Return the (x, y) coordinate for the center point of the cell that contains the specified text.  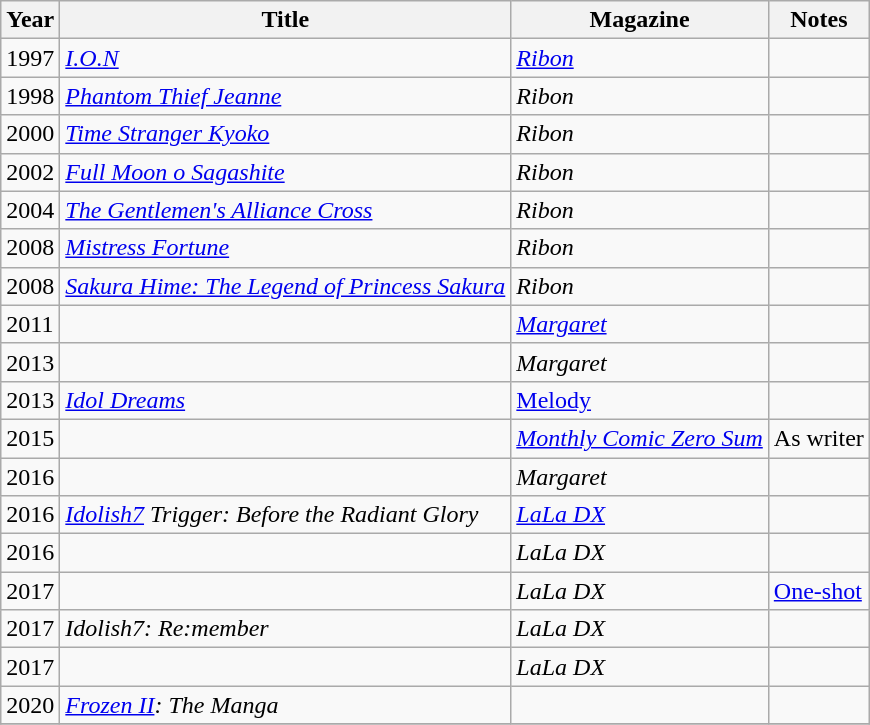
Sakura Hime: The Legend of Princess Sakura (286, 286)
Idolish7 Trigger: Before the Radiant Glory (286, 515)
Time Stranger Kyoko (286, 134)
2002 (30, 172)
Monthly Comic Zero Sum (640, 438)
Notes (818, 20)
2011 (30, 324)
As writer (818, 438)
Mistress Fortune (286, 248)
Full Moon o Sagashite (286, 172)
2000 (30, 134)
Title (286, 20)
1998 (30, 96)
2020 (30, 705)
Phantom Thief Jeanne (286, 96)
1997 (30, 58)
2015 (30, 438)
Idolish7: Re:member (286, 629)
I.O.N (286, 58)
2004 (30, 210)
The Gentlemen's Alliance Cross (286, 210)
Idol Dreams (286, 400)
Year (30, 20)
One-shot (818, 591)
Melody (640, 400)
Magazine (640, 20)
Frozen II: The Manga (286, 705)
